Find where the given text appears and provide that cell's center as (x, y) coordinate. 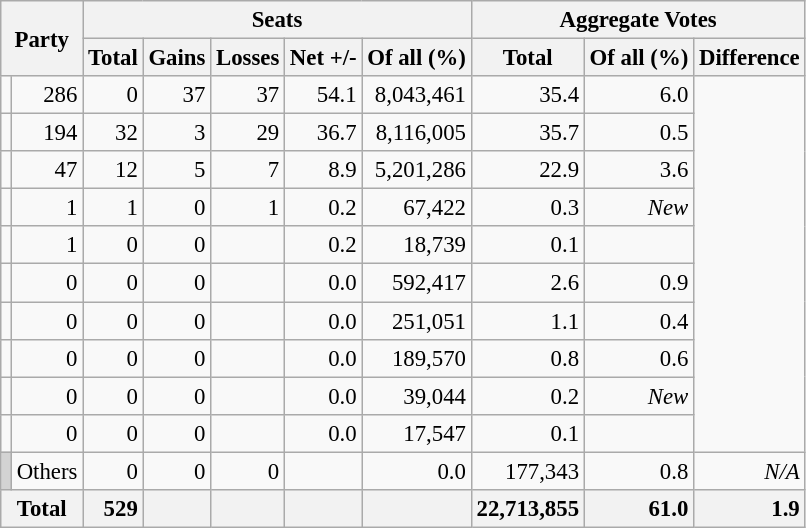
17,547 (416, 433)
7 (248, 170)
32 (113, 133)
35.4 (528, 95)
0.6 (638, 358)
5 (177, 170)
0.5 (638, 133)
189,570 (416, 358)
54.1 (324, 95)
61.0 (638, 509)
Difference (750, 58)
Aggregate Votes (638, 20)
36.7 (324, 133)
Gains (177, 58)
177,343 (528, 471)
22,713,855 (528, 509)
0.4 (638, 321)
2.6 (528, 283)
1.1 (528, 321)
194 (46, 133)
39,044 (416, 396)
8.9 (324, 170)
Party (42, 38)
Seats (278, 20)
0.9 (638, 283)
8,043,461 (416, 95)
Losses (248, 58)
529 (113, 509)
35.7 (528, 133)
0.3 (528, 208)
5,201,286 (416, 170)
12 (113, 170)
286 (46, 95)
Others (46, 471)
3 (177, 133)
592,417 (416, 283)
29 (248, 133)
18,739 (416, 245)
1.9 (750, 509)
N/A (750, 471)
6.0 (638, 95)
251,051 (416, 321)
8,116,005 (416, 133)
3.6 (638, 170)
47 (46, 170)
22.9 (528, 170)
Net +/- (324, 58)
67,422 (416, 208)
